Search for the cell housing the specified text and yield its (X, Y) center coordinate. 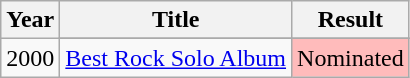
Nominated (351, 58)
Result (351, 20)
Title (176, 20)
Year (30, 20)
Best Rock Solo Album (176, 58)
2000 (30, 58)
